Output the (X, Y) coordinate of the center of the cell containing the given text.  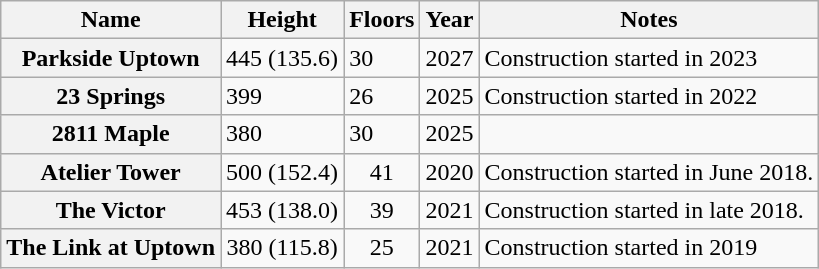
399 (282, 96)
Construction started in 2023 (649, 58)
Notes (649, 20)
Construction started in June 2018. (649, 172)
Construction started in late 2018. (649, 210)
Name (111, 20)
453 (138.0) (282, 210)
39 (382, 210)
Construction started in 2019 (649, 248)
Atelier Tower (111, 172)
26 (382, 96)
Height (282, 20)
380 (282, 134)
41 (382, 172)
2020 (450, 172)
Floors (382, 20)
380 (115.8) (282, 248)
The Victor (111, 210)
25 (382, 248)
2027 (450, 58)
2811 Maple (111, 134)
500 (152.4) (282, 172)
Parkside Uptown (111, 58)
Year (450, 20)
445 (135.6) (282, 58)
23 Springs (111, 96)
The Link at Uptown (111, 248)
Construction started in 2022 (649, 96)
